Determine the [X, Y] coordinate at the center of the cell enclosing the given text.  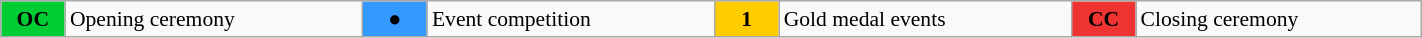
Closing ceremony [1279, 19]
OC [33, 19]
● [395, 19]
Event competition [571, 19]
1 [747, 19]
Gold medal events [926, 19]
CC [1103, 19]
Opening ceremony [214, 19]
